Locate the cell with the specified text and output its [x, y] center coordinate. 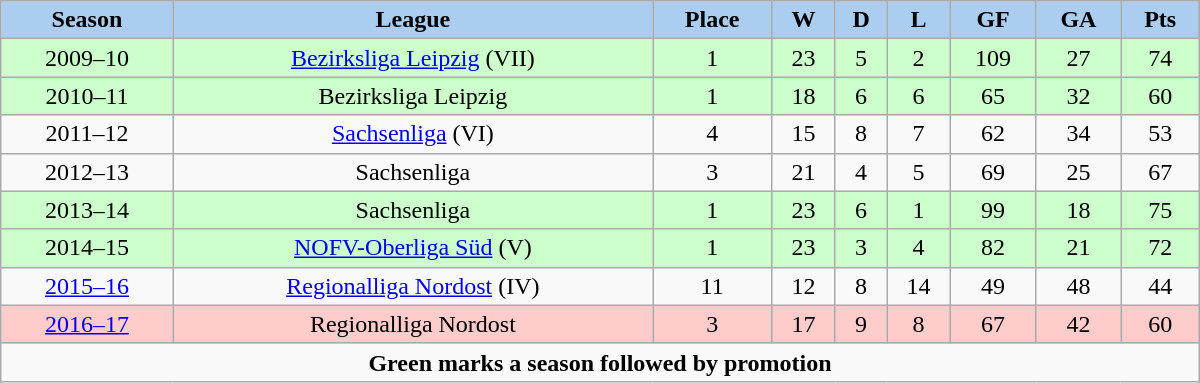
League [412, 20]
15 [804, 134]
2014–15 [87, 248]
17 [804, 324]
W [804, 20]
2016–17 [87, 324]
42 [1078, 324]
44 [1160, 286]
7 [919, 134]
Regionalliga Nordost (IV) [412, 286]
25 [1078, 172]
9 [861, 324]
Pts [1160, 20]
12 [804, 286]
NOFV-Oberliga Süd (V) [412, 248]
Bezirksliga Leipzig [412, 96]
Bezirksliga Leipzig (VII) [412, 58]
32 [1078, 96]
34 [1078, 134]
53 [1160, 134]
74 [1160, 58]
75 [1160, 210]
2010–11 [87, 96]
GF [992, 20]
2015–16 [87, 286]
82 [992, 248]
72 [1160, 248]
2 [919, 58]
69 [992, 172]
GA [1078, 20]
D [861, 20]
109 [992, 58]
65 [992, 96]
Green marks a season followed by promotion [600, 362]
L [919, 20]
27 [1078, 58]
99 [992, 210]
2009–10 [87, 58]
48 [1078, 286]
Sachsenliga (VI) [412, 134]
11 [712, 286]
49 [992, 286]
Season [87, 20]
Regionalliga Nordost [412, 324]
2011–12 [87, 134]
2012–13 [87, 172]
62 [992, 134]
2013–14 [87, 210]
Place [712, 20]
14 [919, 286]
